Pinpoint the cell where the given text exists, returning its [x, y] midpoint coordinate. 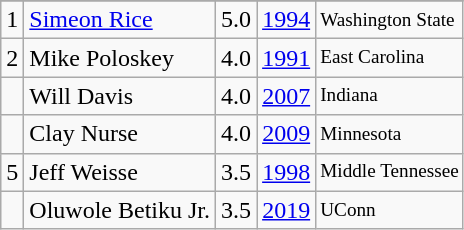
Simeon Rice [120, 20]
Minnesota [390, 134]
UConn [390, 210]
Middle Tennessee [390, 172]
Will Davis [120, 96]
2007 [286, 96]
Mike Poloskey [120, 58]
5.0 [236, 20]
Indiana [390, 96]
1 [12, 20]
1994 [286, 20]
2009 [286, 134]
2019 [286, 210]
East Carolina [390, 58]
2 [12, 58]
Clay Nurse [120, 134]
1991 [286, 58]
1998 [286, 172]
Washington State [390, 20]
Jeff Weisse [120, 172]
5 [12, 172]
Oluwole Betiku Jr. [120, 210]
